Locate the cell with the specified text and output its (X, Y) center coordinate. 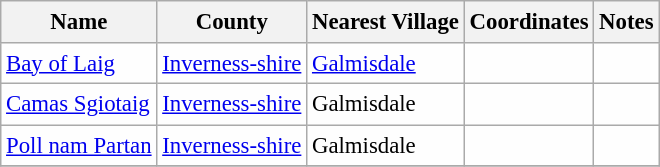
Name (79, 22)
Bay of Laig (79, 62)
Poll nam Partan (79, 146)
Coordinates (529, 22)
County (232, 22)
Nearest Village (386, 22)
Notes (626, 22)
Camas Sgiotaig (79, 104)
